For the text-containing cell, return its midpoint in (X, Y) coordinate format. 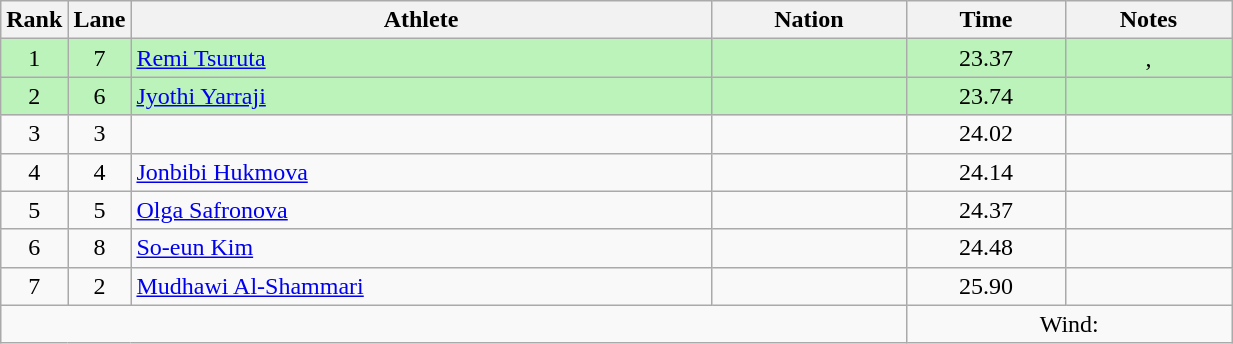
24.48 (986, 248)
So-eun Kim (421, 248)
Jonbibi Hukmova (421, 172)
23.74 (986, 96)
Time (986, 20)
, (1148, 58)
24.14 (986, 172)
Lane (100, 20)
25.90 (986, 286)
Mudhawi Al-Shammari (421, 286)
Olga Safronova (421, 210)
Athlete (421, 20)
Remi Tsuruta (421, 58)
1 (34, 58)
Wind: (1070, 324)
23.37 (986, 58)
Jyothi Yarraji (421, 96)
Nation (809, 20)
Notes (1148, 20)
Rank (34, 20)
24.02 (986, 134)
8 (100, 248)
24.37 (986, 210)
